Return [X, Y] of the center of cell containing provided text 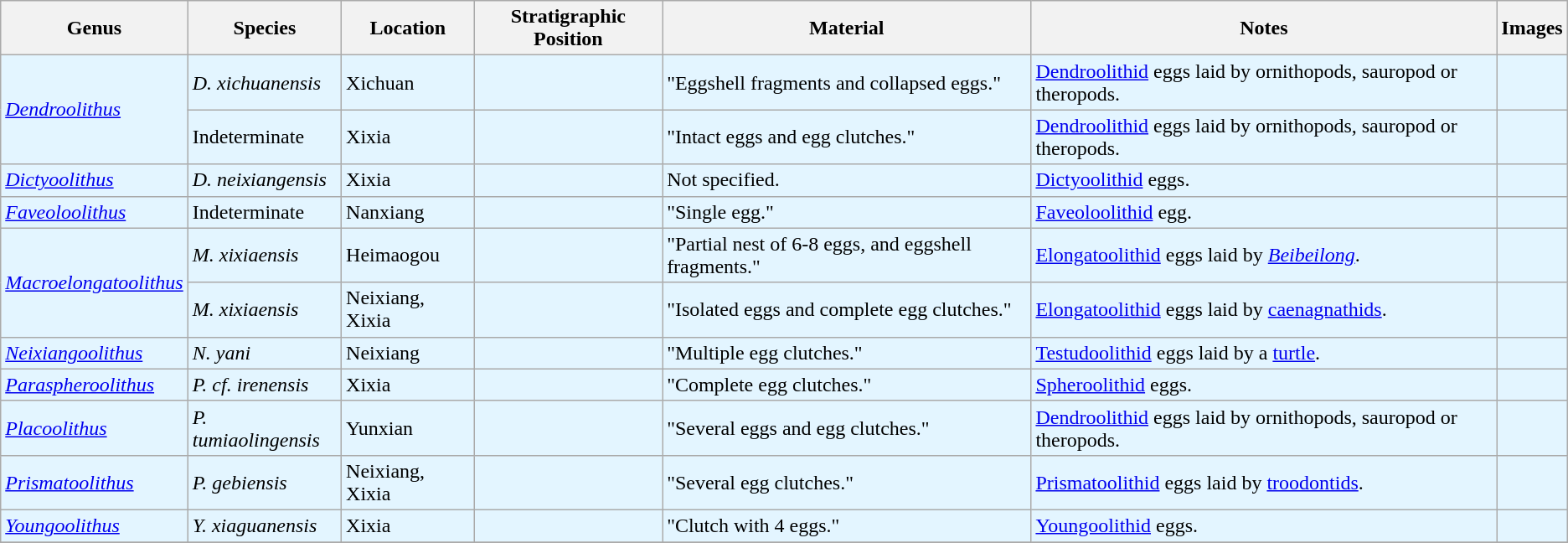
Dendroolithus [95, 110]
Prismatoolithid eggs laid by troodontids. [1264, 483]
Material [847, 28]
Y. xiaguanensis [265, 525]
"Multiple egg clutches." [847, 353]
Youngoolithus [95, 525]
Not specified. [847, 180]
Notes [1264, 28]
Images [1532, 28]
Stratigraphic Position [568, 28]
Dictyoolithus [95, 180]
Dictyoolithid eggs. [1264, 180]
Nanxiang [409, 212]
P. gebiensis [265, 483]
"Single egg." [847, 212]
D. xichuanensis [265, 82]
Faveoloolithus [95, 212]
Youngoolithid eggs. [1264, 525]
P. cf. irenensis [265, 385]
Macroelongatoolithus [95, 282]
Elongatoolithid eggs laid by Beibeilong. [1264, 255]
Species [265, 28]
P. tumiaolingensis [265, 427]
Testudoolithid eggs laid by a turtle. [1264, 353]
"Several egg clutches." [847, 483]
Xichuan [409, 82]
"Clutch with 4 eggs." [847, 525]
Placoolithus [95, 427]
Faveoloolithid egg. [1264, 212]
"Complete egg clutches." [847, 385]
"Isolated eggs and complete egg clutches." [847, 310]
"Eggshell fragments and collapsed eggs." [847, 82]
"Several eggs and egg clutches." [847, 427]
D. neixiangensis [265, 180]
Spheroolithid eggs. [1264, 385]
Elongatoolithid eggs laid by caenagnathids. [1264, 310]
Heimaogou [409, 255]
"Partial nest of 6-8 eggs, and eggshell fragments." [847, 255]
Location [409, 28]
Neixiang [409, 353]
Yunxian [409, 427]
N. yani [265, 353]
Genus [95, 28]
Paraspheroolithus [95, 385]
Prismatoolithus [95, 483]
Neixiangoolithus [95, 353]
"Intact eggs and egg clutches." [847, 137]
